Provide the (X, Y) coordinate of the cell's center where the given text is located.  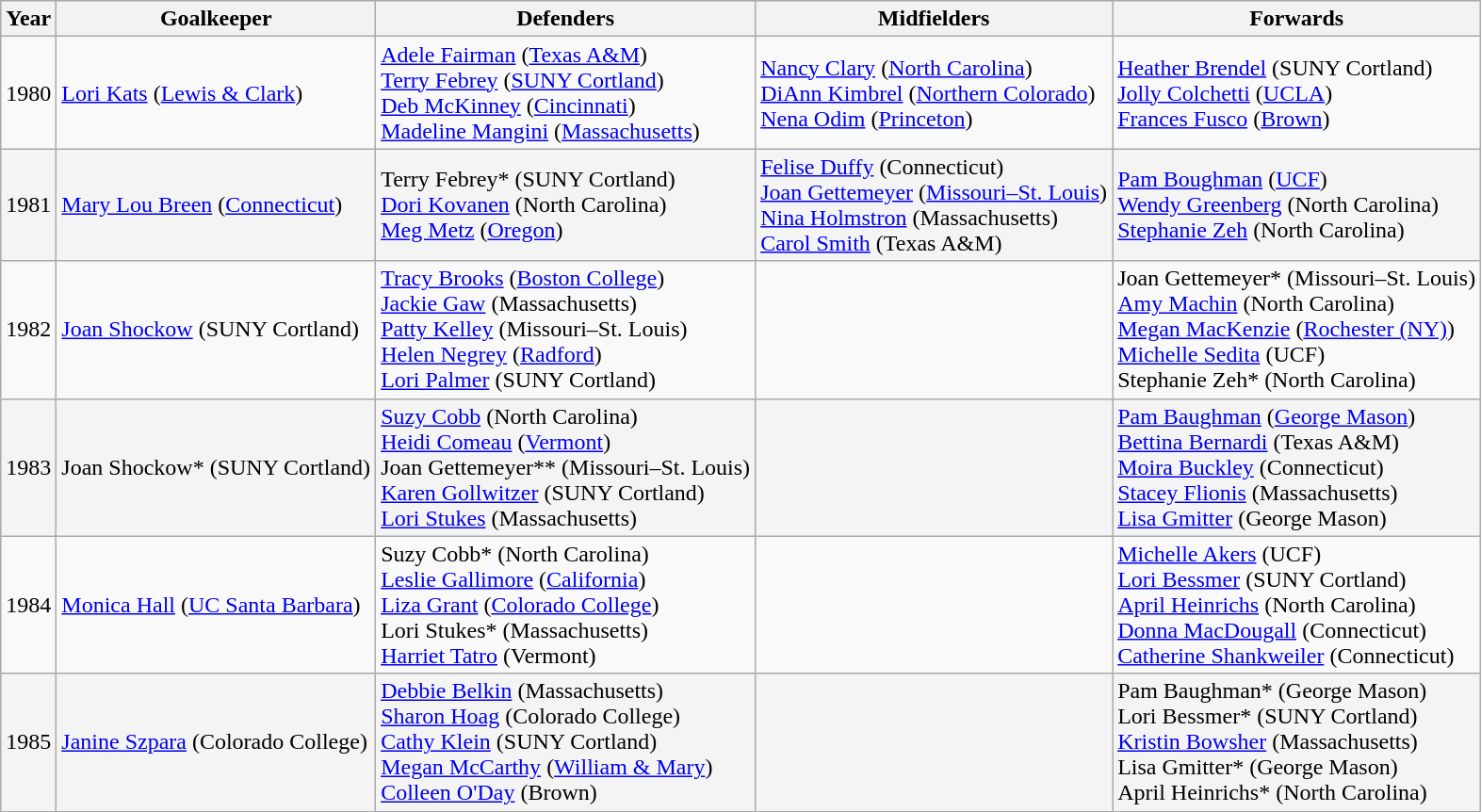
Nancy Clary (North Carolina)DiAnn Kimbrel (Northern Colorado)Nena Odim (Princeton) (935, 92)
Forwards (1296, 19)
Janine Szpara (Colorado College) (217, 742)
Mary Lou Breen (Connecticut) (217, 205)
1984 (28, 605)
Tracy Brooks (Boston College)Jackie Gaw (Massachusetts)Patty Kelley (Missouri–St. Louis)Helen Negrey (Radford)Lori Palmer (SUNY Cortland) (565, 330)
Pam Baughman (George Mason)Bettina Bernardi (Texas A&M)Moira Buckley (Connecticut)Stacey Flionis (Massachusetts)Lisa Gmitter (George Mason) (1296, 467)
1985 (28, 742)
Goalkeeper (217, 19)
Adele Fairman (Texas A&M)Terry Febrey (SUNY Cortland)Deb McKinney (Cincinnati)Madeline Mangini (Massachusetts) (565, 92)
1983 (28, 467)
Debbie Belkin (Massachusetts)Sharon Hoag (Colorado College)Cathy Klein (SUNY Cortland)Megan McCarthy (William & Mary)Colleen O'Day (Brown) (565, 742)
Defenders (565, 19)
Heather Brendel (SUNY Cortland)Jolly Colchetti (UCLA)Frances Fusco (Brown) (1296, 92)
Suzy Cobb* (North Carolina)Leslie Gallimore (California)Liza Grant (Colorado College)Lori Stukes* (Massachusetts)Harriet Tatro (Vermont) (565, 605)
Felise Duffy (Connecticut)Joan Gettemeyer (Missouri–St. Louis)Nina Holmstron (Massachusetts)Carol Smith (Texas A&M) (935, 205)
Pam Baughman* (George Mason)Lori Bessmer* (SUNY Cortland)Kristin Bowsher (Massachusetts)Lisa Gmitter* (George Mason)April Heinrichs* (North Carolina) (1296, 742)
Suzy Cobb (North Carolina)Heidi Comeau (Vermont)Joan Gettemeyer** (Missouri–St. Louis)Karen Gollwitzer (SUNY Cortland)Lori Stukes (Massachusetts) (565, 467)
Midfielders (935, 19)
Lori Kats (Lewis & Clark) (217, 92)
Terry Febrey* (SUNY Cortland)Dori Kovanen (North Carolina)Meg Metz (Oregon) (565, 205)
Year (28, 19)
1981 (28, 205)
Monica Hall (UC Santa Barbara) (217, 605)
Joan Shockow (SUNY Cortland) (217, 330)
Joan Gettemeyer* (Missouri–St. Louis) Amy Machin (North Carolina)Megan MacKenzie (Rochester (NY))Michelle Sedita (UCF)Stephanie Zeh* (North Carolina) (1296, 330)
Pam Boughman (UCF)Wendy Greenberg (North Carolina)Stephanie Zeh (North Carolina) (1296, 205)
1982 (28, 330)
Joan Shockow* (SUNY Cortland) (217, 467)
Michelle Akers (UCF)Lori Bessmer (SUNY Cortland)April Heinrichs (North Carolina)Donna MacDougall (Connecticut)Catherine Shankweiler (Connecticut) (1296, 605)
1980 (28, 92)
